Return [X, Y] of the center of cell containing provided text 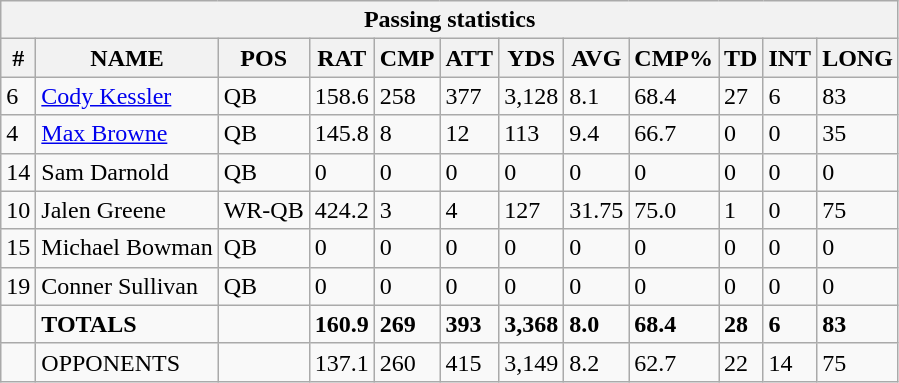
269 [407, 324]
Conner Sullivan [127, 286]
Max Browne [127, 134]
8.0 [596, 324]
3,149 [532, 362]
9.4 [596, 134]
145.8 [342, 134]
Passing statistics [450, 20]
Michael Bowman [127, 248]
RAT [342, 58]
1 [740, 210]
377 [470, 96]
28 [740, 324]
8.2 [596, 362]
Cody Kessler [127, 96]
137.1 [342, 362]
127 [532, 210]
62.7 [674, 362]
66.7 [674, 134]
160.9 [342, 324]
TD [740, 58]
CMP [407, 58]
3,128 [532, 96]
TOTALS [127, 324]
158.6 [342, 96]
31.75 [596, 210]
415 [470, 362]
OPPONENTS [127, 362]
Sam Darnold [127, 172]
8 [407, 134]
260 [407, 362]
INT [790, 58]
393 [470, 324]
12 [470, 134]
10 [18, 210]
WR-QB [264, 210]
AVG [596, 58]
27 [740, 96]
CMP% [674, 58]
3,368 [532, 324]
LONG [858, 58]
YDS [532, 58]
POS [264, 58]
75.0 [674, 210]
258 [407, 96]
22 [740, 362]
3 [407, 210]
19 [18, 286]
35 [858, 134]
15 [18, 248]
NAME [127, 58]
8.1 [596, 96]
ATT [470, 58]
Jalen Greene [127, 210]
# [18, 58]
424.2 [342, 210]
113 [532, 134]
